For the text-containing cell, return its midpoint in (X, Y) coordinate format. 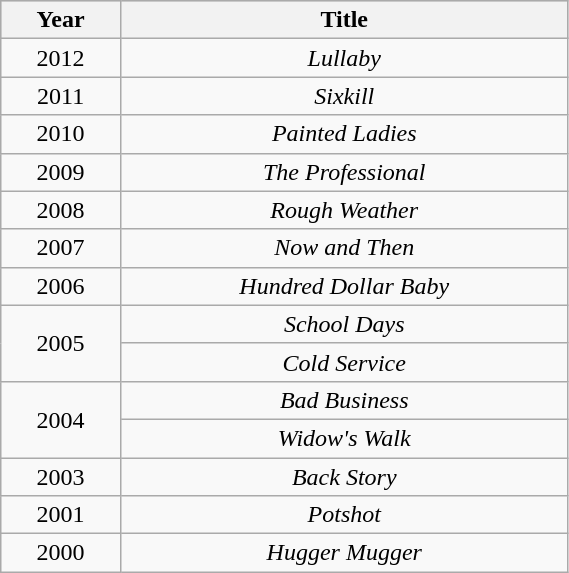
Lullaby (344, 58)
Potshot (344, 515)
2006 (61, 286)
2008 (61, 210)
2010 (61, 134)
Sixkill (344, 96)
2012 (61, 58)
School Days (344, 324)
Rough Weather (344, 210)
Hundred Dollar Baby (344, 286)
2011 (61, 96)
2001 (61, 515)
The Professional (344, 172)
Now and Then (344, 248)
Back Story (344, 477)
Hugger Mugger (344, 553)
2003 (61, 477)
2007 (61, 248)
Widow's Walk (344, 438)
2009 (61, 172)
Title (344, 20)
2000 (61, 553)
Year (61, 20)
2004 (61, 419)
Cold Service (344, 362)
Bad Business (344, 400)
2005 (61, 343)
Painted Ladies (344, 134)
